Return the [X, Y] coordinate for the center point of the cell that contains the specified text.  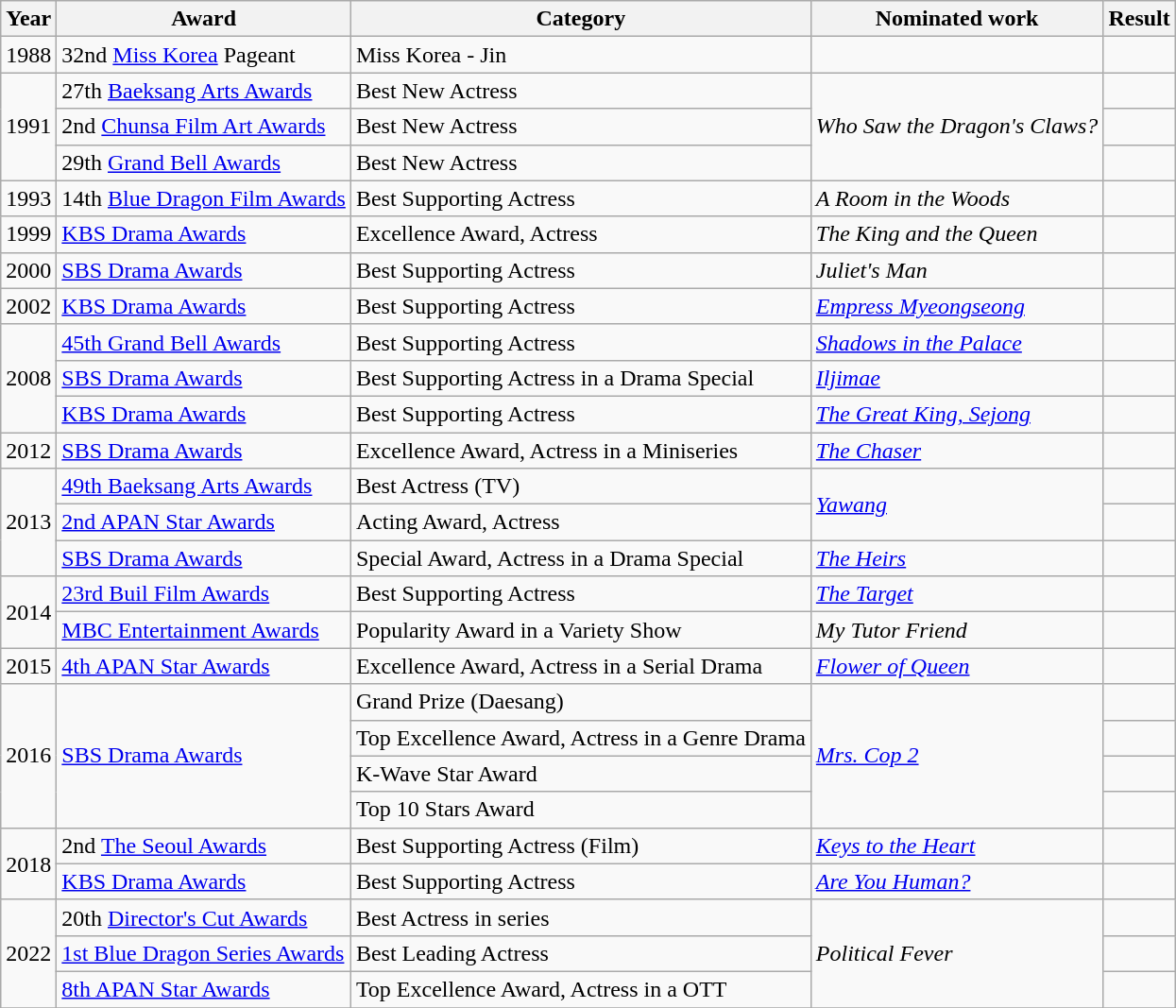
Miss Korea - Jin [580, 55]
2nd Chunsa Film Art Awards [204, 127]
Top Excellence Award, Actress in a Genre Drama [580, 738]
Top 10 Stars Award [580, 810]
2018 [28, 863]
Empress Myeongseong [957, 306]
2013 [28, 522]
Best Actress (TV) [580, 487]
Best Leading Actress [580, 953]
Result [1139, 19]
Flower of Queen [957, 666]
Excellence Award, Actress [580, 234]
2012 [28, 451]
Best Supporting Actress (Film) [580, 846]
Category [580, 19]
2002 [28, 306]
4th APAN Star Awards [204, 666]
2000 [28, 270]
K-Wave Star Award [580, 774]
2014 [28, 612]
Special Award, Actress in a Drama Special [580, 558]
My Tutor Friend [957, 630]
Iljimae [957, 378]
45th Grand Bell Awards [204, 342]
14th Blue Dragon Film Awards [204, 198]
A Room in the Woods [957, 198]
2015 [28, 666]
2008 [28, 378]
27th Baeksang Arts Awards [204, 91]
Best Actress in series [580, 917]
The Heirs [957, 558]
Popularity Award in a Variety Show [580, 630]
MBC Entertainment Awards [204, 630]
23rd Buil Film Awards [204, 594]
Award [204, 19]
The King and the Queen [957, 234]
Mrs. Cop 2 [957, 756]
1993 [28, 198]
Juliet's Man [957, 270]
Keys to the Heart [957, 846]
Yawang [957, 504]
Shadows in the Palace [957, 342]
The Chaser [957, 451]
32nd Miss Korea Pageant [204, 55]
Excellence Award, Actress in a Serial Drama [580, 666]
The Target [957, 594]
Political Fever [957, 953]
1991 [28, 127]
2022 [28, 953]
20th Director's Cut Awards [204, 917]
The Great King, Sejong [957, 414]
Who Saw the Dragon's Claws? [957, 127]
Grand Prize (Daesang) [580, 702]
Top Excellence Award, Actress in a OTT [580, 989]
Nominated work [957, 19]
8th APAN Star Awards [204, 989]
Best Supporting Actress in a Drama Special [580, 378]
Excellence Award, Actress in a Miniseries [580, 451]
29th Grand Bell Awards [204, 162]
2nd The Seoul Awards [204, 846]
Are You Human? [957, 881]
1st Blue Dragon Series Awards [204, 953]
Year [28, 19]
1988 [28, 55]
1999 [28, 234]
2016 [28, 756]
2nd APAN Star Awards [204, 522]
49th Baeksang Arts Awards [204, 487]
Acting Award, Actress [580, 522]
